Search for the cell housing the specified text and yield its [x, y] center coordinate. 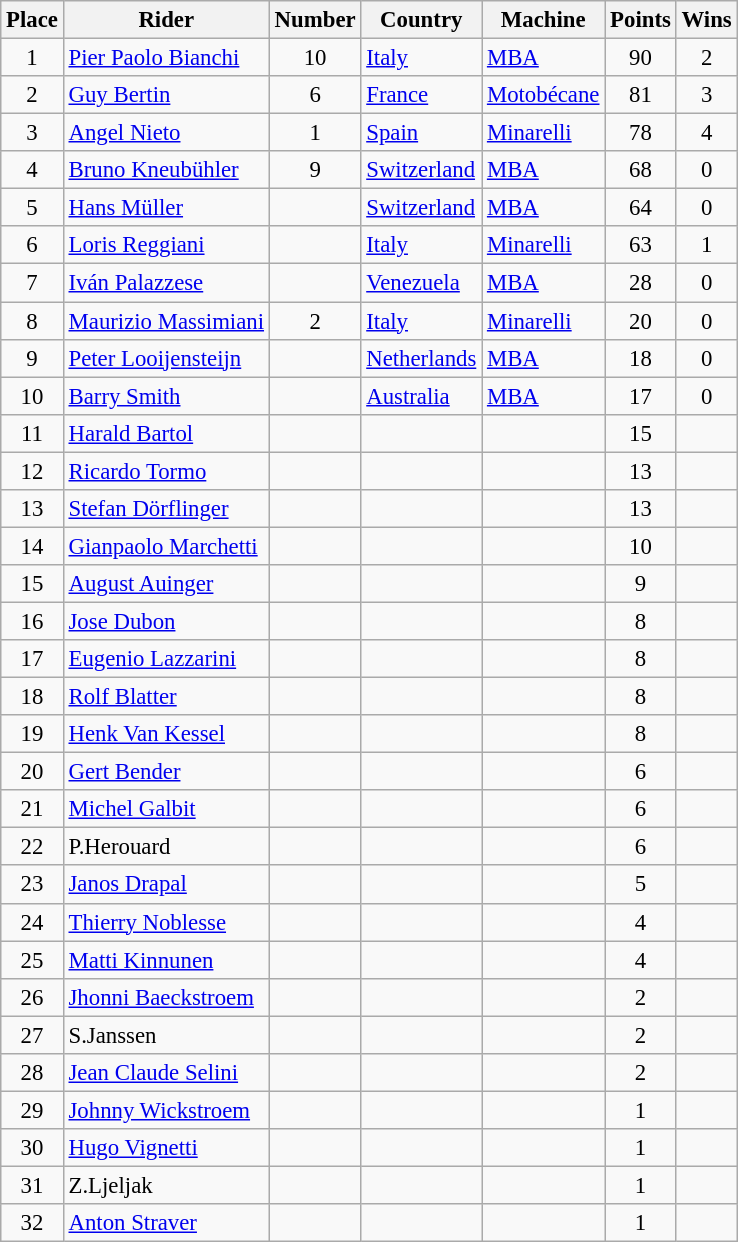
Gianpaolo Marchetti [166, 546]
Z.Ljeljak [166, 1185]
81 [640, 95]
Michel Galbit [166, 809]
19 [32, 734]
Rider [166, 20]
Machine [544, 20]
S.Janssen [166, 1035]
25 [32, 960]
68 [640, 170]
24 [32, 922]
Maurizio Massimiani [166, 321]
Guy Bertin [166, 95]
Johnny Wickstroem [166, 1110]
31 [32, 1185]
Gert Bender [166, 772]
Place [32, 20]
32 [32, 1223]
63 [640, 245]
Angel Nieto [166, 133]
21 [32, 809]
Barry Smith [166, 396]
Country [422, 20]
Janos Drapal [166, 885]
Rolf Blatter [166, 697]
Eugenio Lazzarini [166, 659]
Motobécane [544, 95]
Number [315, 20]
Stefan Dörflinger [166, 509]
Harald Bartol [166, 433]
29 [32, 1110]
23 [32, 885]
Jean Claude Selini [166, 1073]
22 [32, 847]
August Auinger [166, 584]
12 [32, 471]
30 [32, 1148]
Loris Reggiani [166, 245]
64 [640, 208]
Thierry Noblesse [166, 922]
Anton Straver [166, 1223]
Henk Van Kessel [166, 734]
France [422, 95]
Hans Müller [166, 208]
Points [640, 20]
Ricardo Tormo [166, 471]
Venezuela [422, 283]
Pier Paolo Bianchi [166, 58]
90 [640, 58]
P.Herouard [166, 847]
Australia [422, 396]
Bruno Kneubühler [166, 170]
Iván Palazzese [166, 283]
Spain [422, 133]
78 [640, 133]
16 [32, 621]
11 [32, 433]
Jhonni Baeckstroem [166, 997]
Hugo Vignetti [166, 1148]
14 [32, 546]
7 [32, 283]
Netherlands [422, 358]
Peter Looijensteijn [166, 358]
27 [32, 1035]
Jose Dubon [166, 621]
Wins [706, 20]
Matti Kinnunen [166, 960]
26 [32, 997]
